Return [x, y] of the center of cell containing provided text 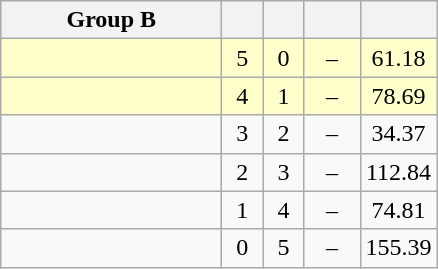
61.18 [398, 58]
34.37 [398, 134]
Group B [112, 20]
74.81 [398, 210]
155.39 [398, 248]
78.69 [398, 96]
112.84 [398, 172]
